Return the [X, Y] coordinate for the center point of the cell that contains the specified text.  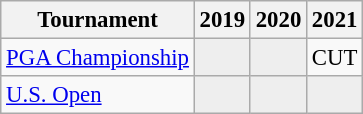
2021 [335, 20]
PGA Championship [98, 58]
2020 [278, 20]
2019 [222, 20]
CUT [335, 58]
U.S. Open [98, 95]
Tournament [98, 20]
